Determine the (X, Y) coordinate at the center of the cell enclosing the given text.  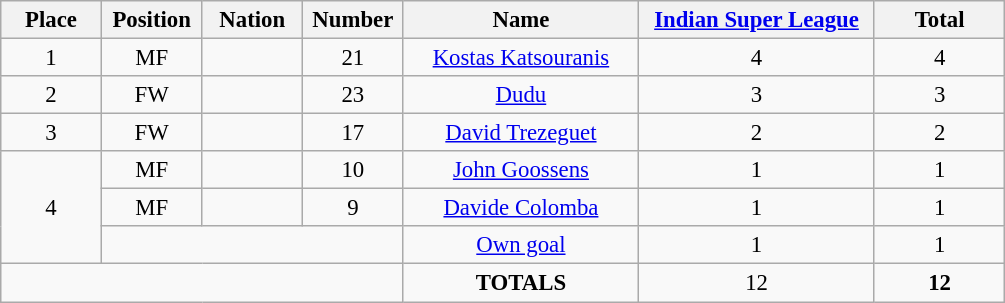
10 (354, 170)
Dudu (521, 95)
9 (354, 208)
John Goossens (521, 170)
Nation (252, 20)
Indian Super League (757, 20)
23 (354, 95)
Name (521, 20)
17 (354, 133)
21 (354, 58)
Own goal (521, 245)
Position (152, 20)
Davide Colomba (521, 208)
Number (354, 20)
David Trezeguet (521, 133)
Kostas Katsouranis (521, 58)
Place (52, 20)
TOTALS (521, 283)
Total (940, 20)
